Pinpoint the cell where the given text exists, returning its [x, y] midpoint coordinate. 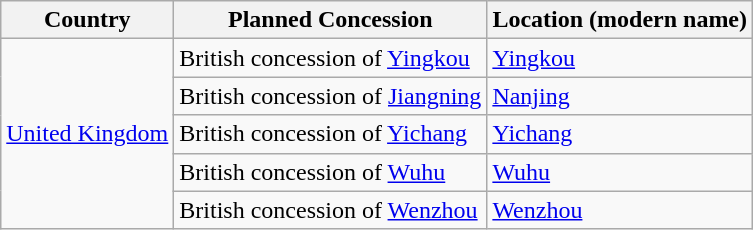
Wenzhou [620, 210]
British concession of Wuhu [330, 172]
British concession of Jiangning [330, 96]
Location (modern name) [620, 20]
British concession of Yichang [330, 134]
British concession of Wenzhou [330, 210]
Nanjing [620, 96]
Yingkou [620, 58]
Country [88, 20]
British concession of Yingkou [330, 58]
Yichang [620, 134]
Planned Concession [330, 20]
Wuhu [620, 172]
United Kingdom [88, 134]
